Search for the cell housing the specified text and yield its (x, y) center coordinate. 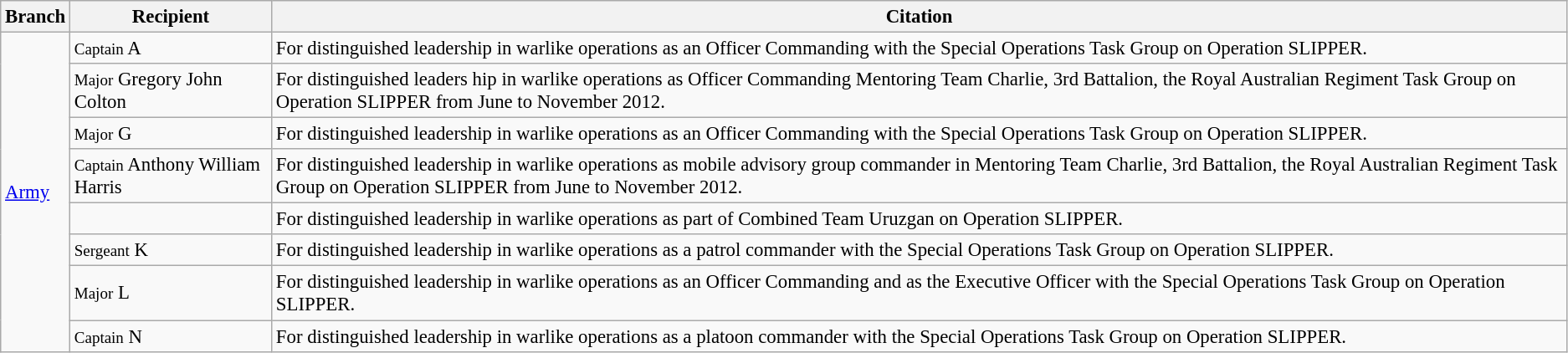
For distinguished leadership in warlike operations as a platoon commander with the Special Operations Task Group on Operation SLIPPER. (920, 336)
Major G (171, 134)
Major Gregory John Colton (171, 90)
Branch (35, 17)
For distinguished leadership in warlike operations as a patrol commander with the Special Operations Task Group on Operation SLIPPER. (920, 250)
Citation (920, 17)
Captain N (171, 336)
Sergeant K (171, 250)
Captain Anthony William Harris (171, 176)
Army (35, 192)
For distinguished leadership in warlike operations as part of Combined Team Uruzgan on Operation SLIPPER. (920, 219)
Captain A (171, 49)
Recipient (171, 17)
Major L (171, 293)
